Extract the [X, Y] coordinate from the center of the cell holding the provided text.  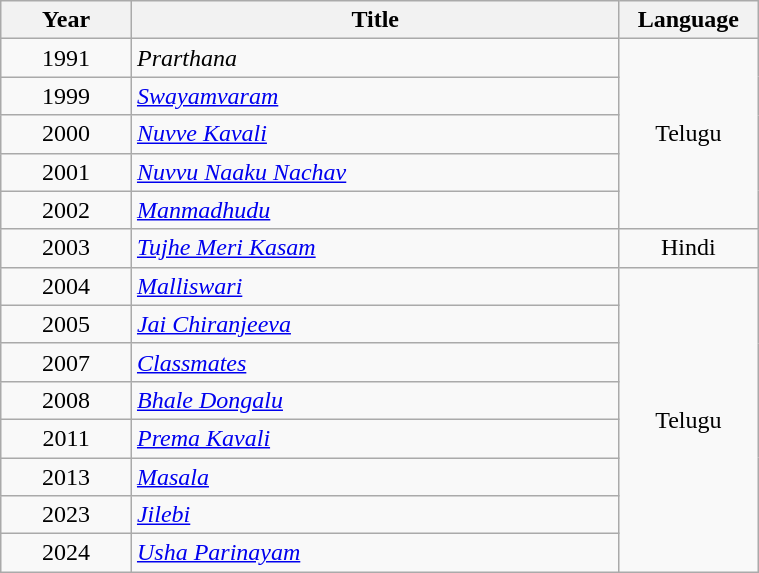
Classmates [375, 362]
Manmadhudu [375, 210]
Swayamvaram [375, 96]
1999 [66, 96]
2001 [66, 172]
2008 [66, 400]
2023 [66, 515]
Usha Parinayam [375, 553]
Title [375, 20]
2004 [66, 286]
2003 [66, 248]
2011 [66, 438]
Nuvvu Naaku Nachav [375, 172]
2024 [66, 553]
Tujhe Meri Kasam [375, 248]
Language [688, 20]
Hindi [688, 248]
Jai Chiranjeeva [375, 324]
2005 [66, 324]
1991 [66, 58]
2000 [66, 134]
Masala [375, 477]
Bhale Dongalu [375, 400]
Malliswari [375, 286]
Year [66, 20]
Prarthana [375, 58]
2002 [66, 210]
Nuvve Kavali [375, 134]
Prema Kavali [375, 438]
Jilebi [375, 515]
2007 [66, 362]
2013 [66, 477]
